Return (x, y) of the center of cell containing provided text 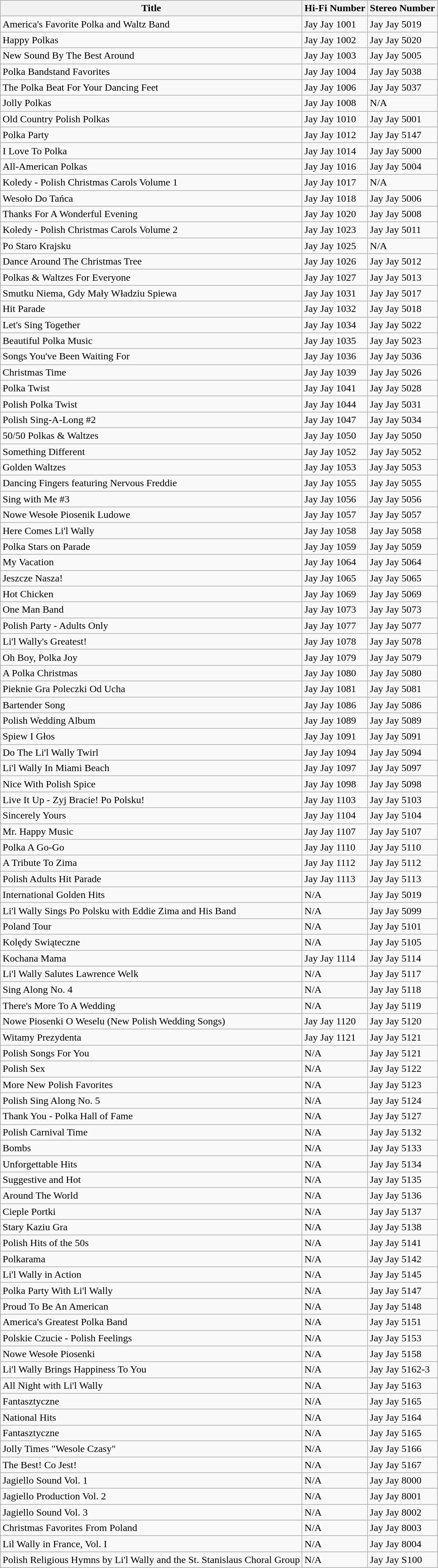
Jolly Polkas (152, 103)
Jay Jay 1079 (335, 657)
Jay Jay 8000 (402, 1481)
Jay Jay 1041 (335, 388)
Jay Jay 1027 (335, 277)
Jay Jay 5034 (402, 420)
Jay Jay 5069 (402, 594)
Jay Jay 5134 (402, 1164)
Polkarama (152, 1259)
Jay Jay 5058 (402, 531)
Jay Jay 5065 (402, 578)
Jay Jay 5004 (402, 166)
Jay Jay 1047 (335, 420)
Stereo Number (402, 8)
Proud To Be An American (152, 1306)
Jay Jay 8003 (402, 1528)
Jay Jay 5036 (402, 356)
Jay Jay 5001 (402, 119)
Spiew I Głos (152, 737)
Jay Jay 1050 (335, 435)
Poland Tour (152, 926)
Jay Jay 1023 (335, 230)
Jay Jay 5008 (402, 214)
Suggestive and Hot (152, 1180)
Jay Jay 5166 (402, 1449)
Jay Jay 5094 (402, 752)
Jay Jay 5120 (402, 1021)
Polish Sex (152, 1069)
Jay Jay 5018 (402, 309)
Jay Jay 5078 (402, 641)
Let's Sing Together (152, 325)
Jay Jay 1081 (335, 689)
Jagiello Production Vol. 2 (152, 1496)
The Polka Beat For Your Dancing Feet (152, 87)
Jay Jay 1073 (335, 610)
Jay Jay 1120 (335, 1021)
Jay Jay 1006 (335, 87)
Jay Jay 5103 (402, 800)
Jay Jay 5153 (402, 1338)
Jay Jay 1004 (335, 72)
Jay Jay 1012 (335, 135)
Polskie Czucie - Polish Feelings (152, 1338)
Jay Jay 1001 (335, 24)
Jay Jay 5097 (402, 768)
Nice With Polish Spice (152, 784)
Sincerely Yours (152, 816)
Jay Jay 1036 (335, 356)
Jay Jay 5138 (402, 1227)
Li'l Wally Salutes Lawrence Welk (152, 974)
Unforgettable Hits (152, 1164)
Dancing Fingers featuring Nervous Freddie (152, 483)
Jay Jay 1032 (335, 309)
Jay Jay 1017 (335, 182)
Jay Jay 1065 (335, 578)
Koledy - Polish Christmas Carols Volume 1 (152, 182)
America's Favorite Polka and Waltz Band (152, 24)
Jay Jay 8002 (402, 1512)
The Best! Co Jest! (152, 1464)
Golden Waltzes (152, 467)
Jay Jay 5158 (402, 1354)
Jay Jay 5145 (402, 1275)
Jay Jay 1078 (335, 641)
Jay Jay 5005 (402, 56)
Koledy - Polish Christmas Carols Volume 2 (152, 230)
Jay Jay 1080 (335, 673)
Hi-Fi Number (335, 8)
One Man Band (152, 610)
America's Greatest Polka Band (152, 1322)
Jay Jay 5081 (402, 689)
Jeszcze Nasza! (152, 578)
Jay Jay 1039 (335, 372)
Jay Jay 1035 (335, 341)
Jay Jay 5117 (402, 974)
Polish Hits of the 50s (152, 1243)
Happy Polkas (152, 40)
Jay Jay 1104 (335, 816)
Jay Jay 1031 (335, 293)
Jay Jay 1113 (335, 879)
Jolly Times "Wesole Czasy" (152, 1449)
Jagiello Sound Vol. 3 (152, 1512)
Jay Jay 1025 (335, 246)
Jay Jay 1052 (335, 451)
National Hits (152, 1417)
Christmas Favorites From Poland (152, 1528)
Jay Jay 5104 (402, 816)
Polish Sing Along No. 5 (152, 1101)
Thanks For A Wonderful Evening (152, 214)
Title (152, 8)
Jay Jay 1055 (335, 483)
Jay Jay 5119 (402, 1006)
Li'l Wally Sings Po Polsku with Eddie Zima and His Band (152, 910)
Jay Jay 1044 (335, 404)
Polka Twist (152, 388)
Polish Wedding Album (152, 721)
Li'l Wally In Miami Beach (152, 768)
Jay Jay 5124 (402, 1101)
Jay Jay 5026 (402, 372)
Li'l Wally's Greatest! (152, 641)
Pieknie Gra Poleczki Od Ucha (152, 689)
Polka A Go-Go (152, 847)
Jay Jay 5080 (402, 673)
Hot Chicken (152, 594)
Jay Jay 1008 (335, 103)
Polish Adults Hit Parade (152, 879)
Jay Jay 5050 (402, 435)
Jay Jay 1003 (335, 56)
Jay Jay 5163 (402, 1385)
Po Staro Krajsku (152, 246)
Jay Jay 5056 (402, 499)
Sing with Me #3 (152, 499)
Here Comes Li'l Wally (152, 531)
Jay Jay 8004 (402, 1544)
Jay Jay 5142 (402, 1259)
Jay Jay 5017 (402, 293)
Jay Jay 5162-3 (402, 1370)
My Vacation (152, 562)
Li'l Wally Brings Happiness To You (152, 1370)
Jay Jay 5135 (402, 1180)
Wesoło Do Tańca (152, 198)
I Love To Polka (152, 151)
Jay Jay 1059 (335, 547)
All Night with Li'l Wally (152, 1385)
Jay Jay 1010 (335, 119)
New Sound By The Best Around (152, 56)
Sing Along No. 4 (152, 990)
Jay Jay 5079 (402, 657)
Beautiful Polka Music (152, 341)
Something Different (152, 451)
Jay Jay 5137 (402, 1212)
Nowe Wesołe Piosenki (152, 1354)
Jay Jay 1053 (335, 467)
Christmas Time (152, 372)
Jay Jay 1103 (335, 800)
Jay Jay 1077 (335, 626)
Jay Jay 5113 (402, 879)
Jay Jay 5057 (402, 515)
Jay Jay 1002 (335, 40)
Jay Jay 1110 (335, 847)
Jay Jay 5052 (402, 451)
Jay Jay 5064 (402, 562)
Mr. Happy Music (152, 831)
Polka Stars on Parade (152, 547)
More New Polish Favorites (152, 1085)
Jay Jay 1112 (335, 863)
Jay Jay 5038 (402, 72)
Jay Jay 5141 (402, 1243)
Jay Jay 5023 (402, 341)
Jay Jay 5114 (402, 958)
Polish Polka Twist (152, 404)
Jay Jay 5055 (402, 483)
Jay Jay 1056 (335, 499)
There's More To A Wedding (152, 1006)
Jay Jay 1034 (335, 325)
Polka Party (152, 135)
Jay Jay 1058 (335, 531)
Bombs (152, 1148)
Jay Jay 1094 (335, 752)
Jay Jay 5086 (402, 705)
Jay Jay 1098 (335, 784)
Jay Jay 1097 (335, 768)
Polkas & Waltzes For Everyone (152, 277)
Jay Jay 5059 (402, 547)
Jay Jay 5123 (402, 1085)
Thank You - Polka Hall of Fame (152, 1116)
Jay Jay 5022 (402, 325)
Jay Jay 5091 (402, 737)
Jay Jay 5006 (402, 198)
Jay Jay S100 (402, 1560)
Jay Jay 5012 (402, 262)
Jay Jay 5107 (402, 831)
Songs You've Been Waiting For (152, 356)
Jay Jay 1089 (335, 721)
Bartender Song (152, 705)
Jagiello Sound Vol. 1 (152, 1481)
Jay Jay 5000 (402, 151)
Jay Jay 5112 (402, 863)
Jay Jay 5133 (402, 1148)
Jay Jay 5099 (402, 910)
Jay Jay 5148 (402, 1306)
Jay Jay 1064 (335, 562)
Polish Religious Hymns by Li'l Wally and the St. Stanislaus Choral Group (152, 1560)
Hit Parade (152, 309)
International Golden Hits (152, 895)
Jay Jay 5127 (402, 1116)
Jay Jay 5164 (402, 1417)
Do The Li'l Wally Twirl (152, 752)
Jay Jay 1057 (335, 515)
Jay Jay 5053 (402, 467)
All-American Polkas (152, 166)
Polish Songs For You (152, 1053)
Jay Jay 5167 (402, 1464)
Jay Jay 5098 (402, 784)
Stary Kaziu Gra (152, 1227)
Jay Jay 5105 (402, 942)
Witamy Prezydenta (152, 1037)
Jay Jay 5132 (402, 1132)
Jay Jay 5118 (402, 990)
A Polka Christmas (152, 673)
50/50 Polkas & Waltzes (152, 435)
Oh Boy, Polka Joy (152, 657)
Jay Jay 5037 (402, 87)
Jay Jay 5110 (402, 847)
Jay Jay 1014 (335, 151)
Polish Sing-A-Long #2 (152, 420)
Jay Jay 5077 (402, 626)
Nowe Wesołe Piosenik Ludowe (152, 515)
Li'l Wally in Action (152, 1275)
Jay Jay 1114 (335, 958)
Lil Wally in France, Vol. I (152, 1544)
Jay Jay 1020 (335, 214)
Jay Jay 5089 (402, 721)
Jay Jay 8001 (402, 1496)
Jay Jay 1069 (335, 594)
Jay Jay 5028 (402, 388)
Jay Jay 5013 (402, 277)
Kolędy Swiąteczne (152, 942)
Jay Jay 1107 (335, 831)
Jay Jay 5073 (402, 610)
Jay Jay 1018 (335, 198)
Jay Jay 5031 (402, 404)
Jay Jay 1026 (335, 262)
Around The World (152, 1195)
A Tribute To Zima (152, 863)
Live It Up - Zyj Bracie! Po Polsku! (152, 800)
Old Country Polish Polkas (152, 119)
Jay Jay 1016 (335, 166)
Polka Party With Li'l Wally (152, 1291)
Jay Jay 5011 (402, 230)
Jay Jay 5020 (402, 40)
Jay Jay 5151 (402, 1322)
Jay Jay 1121 (335, 1037)
Jay Jay 5101 (402, 926)
Jay Jay 1086 (335, 705)
Polish Carnival Time (152, 1132)
Jay Jay 5136 (402, 1195)
Kochana Mama (152, 958)
Jay Jay 5122 (402, 1069)
Jay Jay 1091 (335, 737)
Cieple Portki (152, 1212)
Polish Party - Adults Only (152, 626)
Dance Around The Christmas Tree (152, 262)
Nowe Piosenki O Weselu (New Polish Wedding Songs) (152, 1021)
Smutku Niema, Gdy Mały Władziu Spiewa (152, 293)
Polka Bandstand Favorites (152, 72)
